Return [x, y] of the center of cell containing provided text 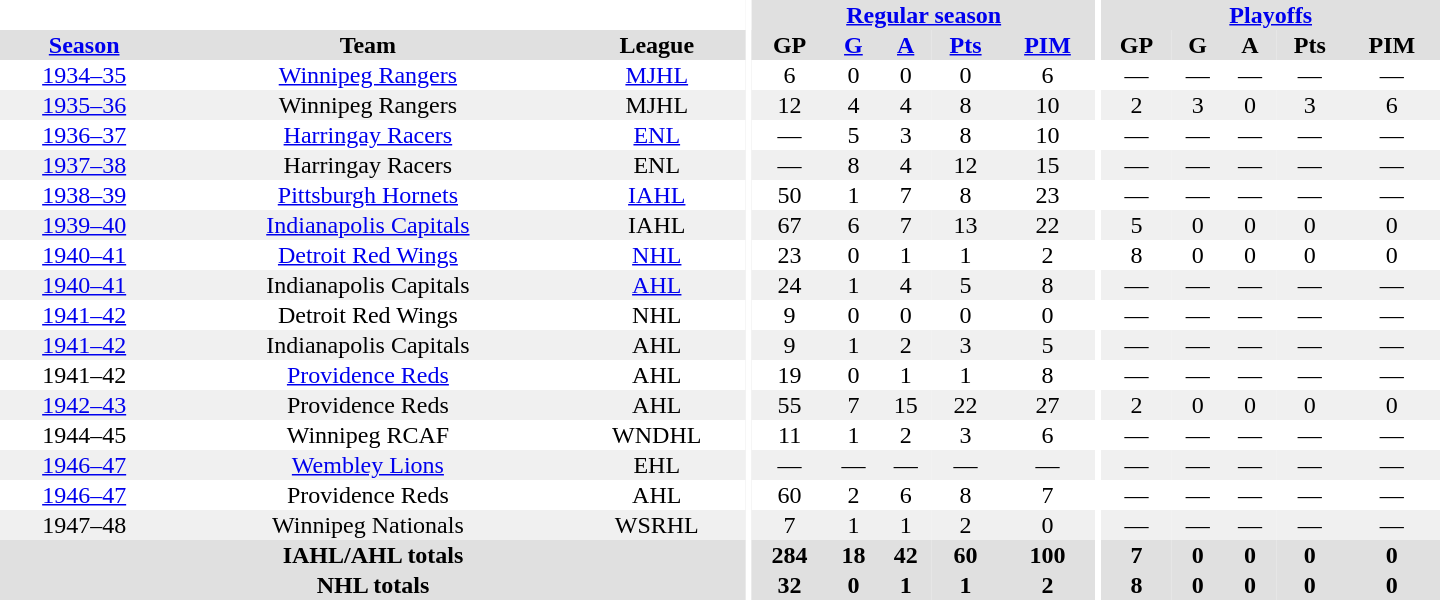
32 [790, 585]
Wembley Lions [368, 465]
27 [1047, 405]
1936–37 [84, 135]
Playoffs [1270, 15]
50 [790, 195]
IAHL/AHL totals [373, 555]
WSRHL [656, 525]
Team [368, 45]
WNDHL [656, 435]
Winnipeg Nationals [368, 525]
1944–45 [84, 435]
1947–48 [84, 525]
1935–36 [84, 105]
1934–35 [84, 75]
NHL totals [373, 585]
1938–39 [84, 195]
League [656, 45]
Pittsburgh Hornets [368, 195]
13 [966, 225]
284 [790, 555]
55 [790, 405]
EHL [656, 465]
Winnipeg RCAF [368, 435]
67 [790, 225]
1939–40 [84, 225]
Regular season [924, 15]
42 [906, 555]
Season [84, 45]
1942–43 [84, 405]
1937–38 [84, 165]
19 [790, 375]
24 [790, 285]
11 [790, 435]
18 [853, 555]
100 [1047, 555]
